Pinpoint the cell where the given text exists, returning its [X, Y] midpoint coordinate. 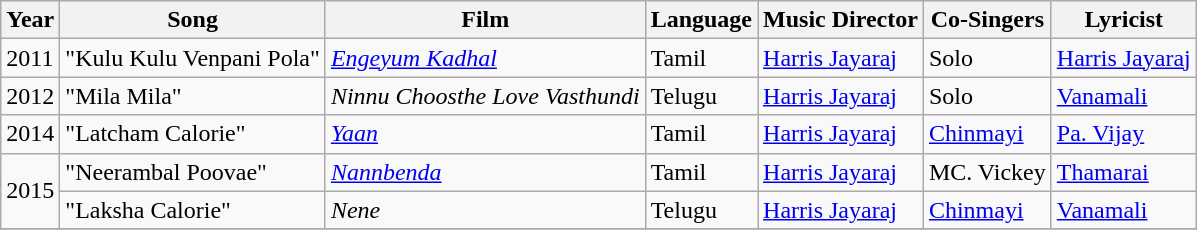
Year [30, 20]
2015 [30, 191]
Co-Singers [987, 20]
Language [701, 20]
Lyricist [1124, 20]
"Neerambal Poovae" [193, 172]
Music Director [841, 20]
"Laksha Calorie" [193, 210]
2011 [30, 58]
Nene [485, 210]
Nannbenda [485, 172]
MC. Vickey [987, 172]
Engeyum Kadhal [485, 58]
Song [193, 20]
"Latcham Calorie" [193, 134]
Ninnu Choosthe Love Vasthundi [485, 96]
2014 [30, 134]
"Mila Mila" [193, 96]
2012 [30, 96]
Yaan [485, 134]
"Kulu Kulu Venpani Pola" [193, 58]
Pa. Vijay [1124, 134]
Thamarai [1124, 172]
Film [485, 20]
